Scan for the cell matching the given text and deliver its (x, y) coordinate at center. 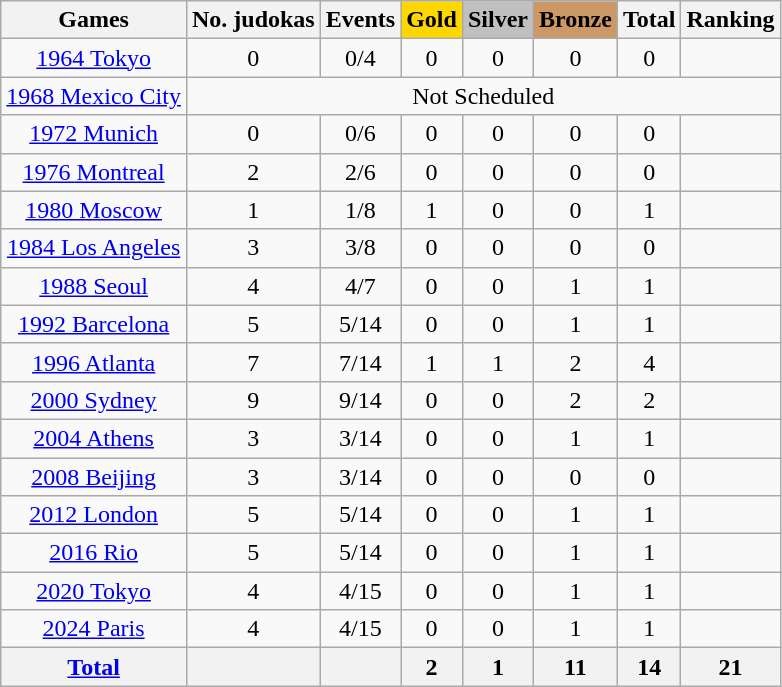
1/8 (360, 210)
Games (94, 20)
14 (649, 667)
2008 Beijing (94, 477)
21 (730, 667)
Ranking (730, 20)
1992 Barcelona (94, 324)
4/7 (360, 286)
1980 Moscow (94, 210)
2016 Rio (94, 553)
Bronze (575, 20)
No. judokas (253, 20)
7 (253, 362)
0/6 (360, 134)
1984 Los Angeles (94, 248)
9/14 (360, 400)
3/8 (360, 248)
2/6 (360, 172)
2020 Tokyo (94, 591)
2012 London (94, 515)
0/4 (360, 58)
7/14 (360, 362)
2004 Athens (94, 438)
Silver (498, 20)
9 (253, 400)
1988 Seoul (94, 286)
Gold (432, 20)
1976 Montreal (94, 172)
Events (360, 20)
1996 Atlanta (94, 362)
2024 Paris (94, 629)
Not Scheduled (483, 96)
1968 Mexico City (94, 96)
1964 Tokyo (94, 58)
11 (575, 667)
1972 Munich (94, 134)
2000 Sydney (94, 400)
